From the cell containing the given text, extract its center point as [X, Y] coordinate. 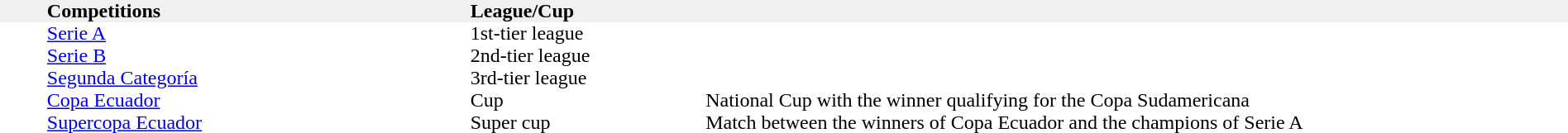
2nd-tier league [588, 56]
Cup [588, 101]
Serie B [259, 56]
Competitions [259, 12]
Segunda Categoría [259, 78]
Copa Ecuador [259, 101]
3rd-tier league [588, 78]
League/Cup [588, 12]
National Cup with the winner qualifying for the Copa Sudamericana [1136, 101]
1st-tier league [588, 33]
Serie A [259, 33]
